Determine the [x, y] coordinate at the center of the cell enclosing the given text.  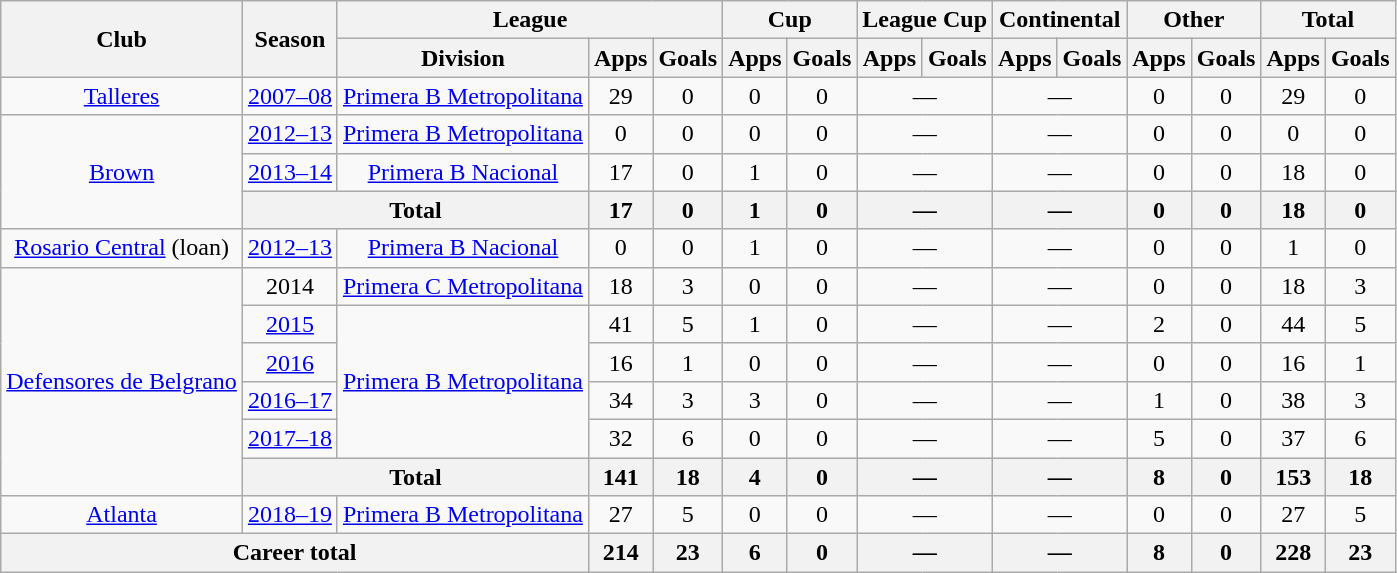
Club [122, 39]
2018–19 [290, 515]
Rosario Central (loan) [122, 248]
37 [1293, 438]
32 [620, 438]
41 [620, 324]
2016–17 [290, 400]
141 [620, 477]
League Cup [925, 20]
League [530, 20]
Career total [295, 553]
38 [1293, 400]
4 [755, 477]
34 [620, 400]
2015 [290, 324]
214 [620, 553]
Defensores de Belgrano [122, 381]
2007–08 [290, 96]
Season [290, 39]
2013–14 [290, 172]
153 [1293, 477]
Cup [790, 20]
2017–18 [290, 438]
2016 [290, 362]
Atlanta [122, 515]
Division [462, 58]
228 [1293, 553]
Other [1194, 20]
44 [1293, 324]
Primera C Metropolitana [462, 286]
Brown [122, 172]
Continental [1060, 20]
Talleres [122, 96]
2014 [290, 286]
2 [1159, 324]
